Scan for the cell matching the given text and deliver its [X, Y] coordinate at center. 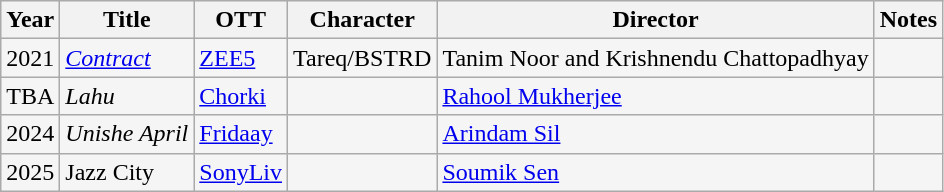
2025 [30, 172]
Tareq/BSTRD [362, 58]
Arindam Sil [656, 134]
ZEE5 [241, 58]
Title [127, 20]
Rahool Mukherjee [656, 96]
Chorki [241, 96]
OTT [241, 20]
2021 [30, 58]
Year [30, 20]
Tanim Noor and Krishnendu Chattopadhyay [656, 58]
Unishe April [127, 134]
Director [656, 20]
Jazz City [127, 172]
Lahu [127, 96]
Soumik Sen [656, 172]
SonyLiv [241, 172]
2024 [30, 134]
Contract [127, 58]
Character [362, 20]
Notes [908, 20]
Fridaay [241, 134]
TBA [30, 96]
